Determine the [x, y] coordinate at the center of the cell enclosing the given text.  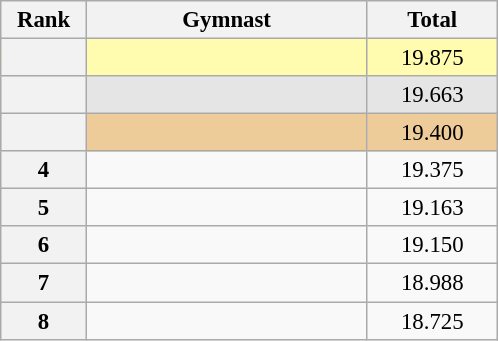
5 [44, 208]
4 [44, 170]
Rank [44, 20]
19.150 [432, 245]
18.725 [432, 321]
19.663 [432, 95]
8 [44, 321]
19.875 [432, 58]
19.375 [432, 170]
Total [432, 20]
19.163 [432, 208]
Gymnast [226, 20]
6 [44, 245]
7 [44, 283]
19.400 [432, 133]
18.988 [432, 283]
